Extract the [X, Y] coordinate from the center of the cell holding the provided text.  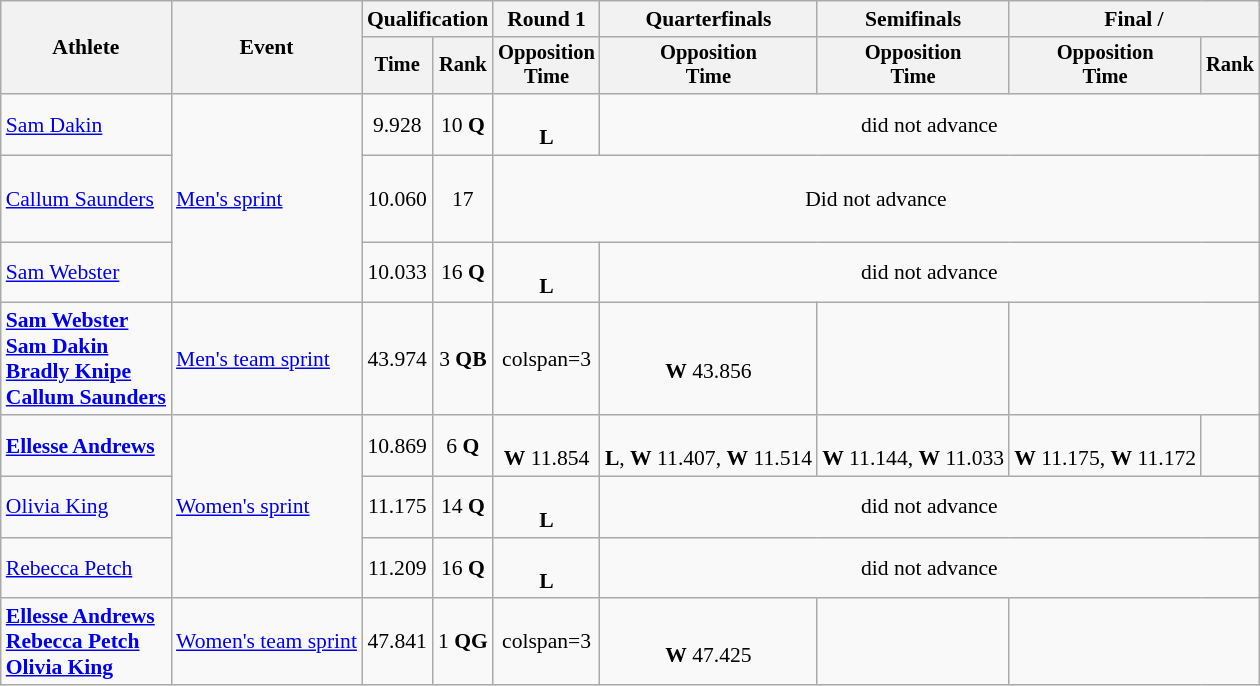
10.869 [397, 446]
11.209 [397, 568]
Event [266, 48]
Ellesse Andrews [86, 446]
43.974 [397, 359]
17 [462, 200]
10.060 [397, 200]
10.033 [397, 272]
6 Q [462, 446]
Quarterfinals [708, 19]
Women's sprint [266, 506]
Round 1 [546, 19]
W 43.856 [708, 359]
9.928 [397, 124]
Sam WebsterSam DakinBradly KnipeCallum Saunders [86, 359]
Semifinals [913, 19]
Sam Dakin [86, 124]
W 11.144, W 11.033 [913, 446]
Callum Saunders [86, 200]
10 Q [462, 124]
W 47.425 [708, 642]
Men's team sprint [266, 359]
Qualification [428, 19]
Women's team sprint [266, 642]
1 QG [462, 642]
Did not advance [876, 200]
Time [397, 66]
W 11.175, W 11.172 [1105, 446]
Rebecca Petch [86, 568]
Athlete [86, 48]
Men's sprint [266, 198]
Olivia King [86, 508]
L, W 11.407, W 11.514 [708, 446]
3 QB [462, 359]
Sam Webster [86, 272]
47.841 [397, 642]
11.175 [397, 508]
Final / [1134, 19]
W 11.854 [546, 446]
Ellesse AndrewsRebecca PetchOlivia King [86, 642]
14 Q [462, 508]
